Return the [X, Y] coordinate for the center point of the cell that contains the specified text.  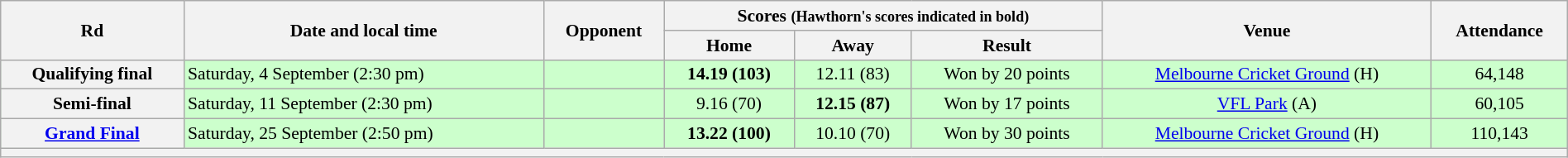
Saturday, 11 September (2:30 pm) [364, 104]
60,105 [1499, 104]
Home [729, 45]
12.11 (83) [853, 74]
13.22 (100) [729, 134]
Result [1007, 45]
VFL Park (A) [1267, 104]
14.19 (103) [729, 74]
Rd [93, 30]
Opponent [604, 30]
9.16 (70) [729, 104]
Semi-final [93, 104]
12.15 (87) [853, 104]
Attendance [1499, 30]
Date and local time [364, 30]
Scores (Hawthorn's scores indicated in bold) [883, 16]
Grand Final [93, 134]
Venue [1267, 30]
64,148 [1499, 74]
Won by 20 points [1007, 74]
Won by 17 points [1007, 104]
Qualifying final [93, 74]
Away [853, 45]
10.10 (70) [853, 134]
Saturday, 4 September (2:30 pm) [364, 74]
Won by 30 points [1007, 134]
Saturday, 25 September (2:50 pm) [364, 134]
110,143 [1499, 134]
